Provide the [x, y] coordinate of the cell's center where the given text is located.  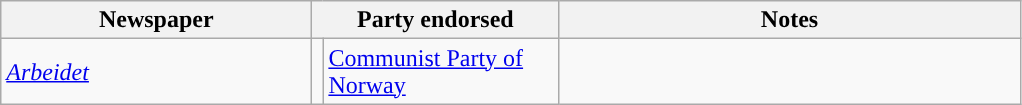
Party endorsed [436, 20]
Notes [790, 20]
Newspaper [156, 20]
Communist Party of Norway [441, 72]
Arbeidet [156, 72]
